Extract the [x, y] coordinate from the center of the cell holding the provided text.  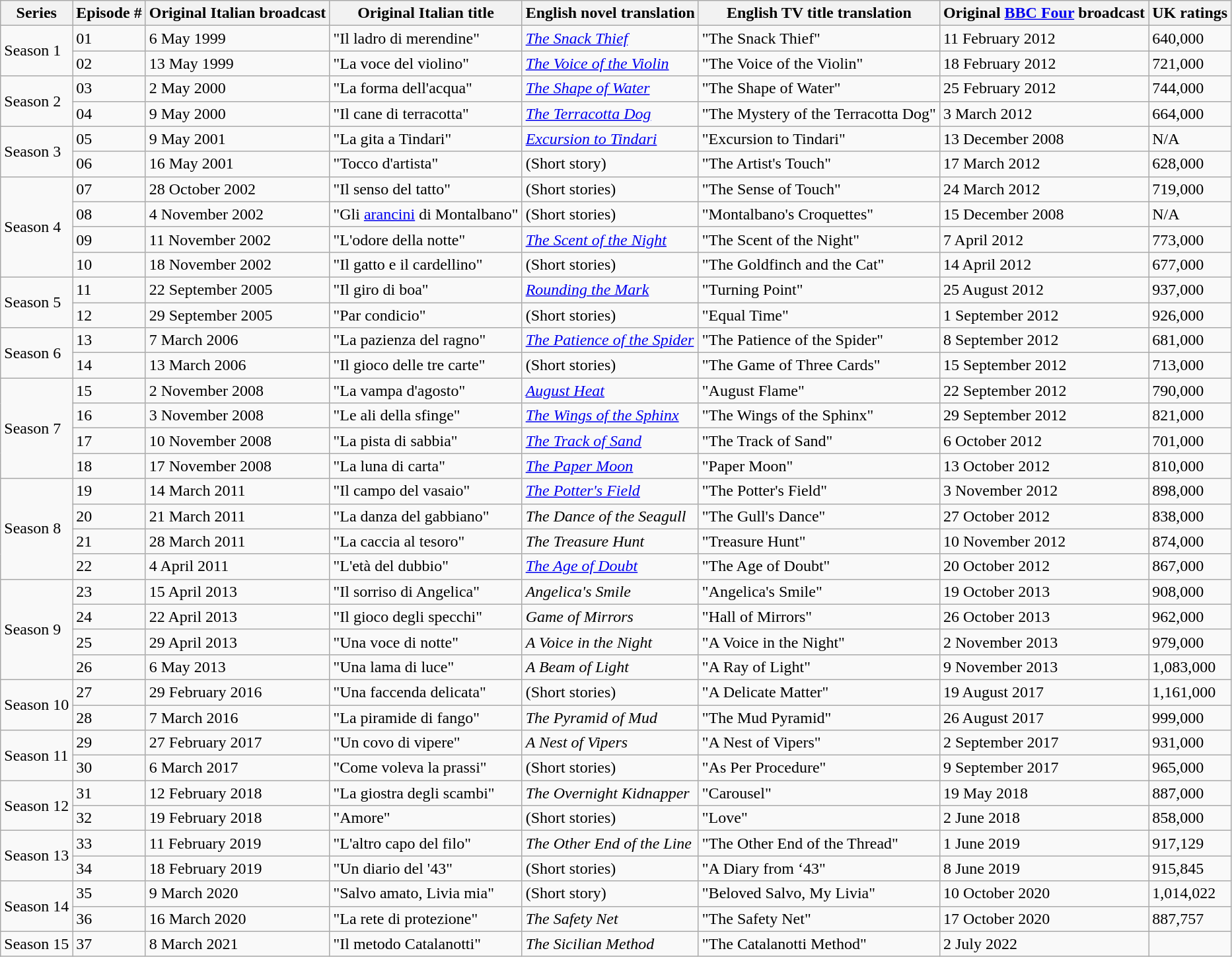
701,000 [1190, 441]
28 October 2002 [238, 189]
"Treasure Hunt" [819, 541]
4 November 2002 [238, 214]
867,000 [1190, 566]
8 September 2012 [1044, 340]
35 [109, 894]
The Track of Sand [610, 441]
"The Sense of Touch" [819, 189]
12 [109, 315]
874,000 [1190, 541]
"Una lama di luce" [425, 667]
"La gita a Tindari" [425, 139]
13 May 1999 [238, 63]
10 November 2012 [1044, 541]
664,000 [1190, 114]
"The Track of Sand" [819, 441]
"August Flame" [819, 391]
32 [109, 818]
"The Goldfinch and the Cat" [819, 264]
Season 5 [37, 302]
8 June 2019 [1044, 868]
19 August 2017 [1044, 692]
"The Scent of the Night" [819, 239]
"La luna di carta" [425, 466]
26 October 2013 [1044, 617]
"The Mystery of the Terracotta Dog" [819, 114]
"Il giro di boa" [425, 289]
"Turning Point" [819, 289]
2 June 2018 [1044, 818]
"Love" [819, 818]
3 March 2012 [1044, 114]
08 [109, 214]
14 [109, 365]
34 [109, 868]
937,000 [1190, 289]
37 [109, 944]
22 September 2005 [238, 289]
6 March 2017 [238, 768]
26 August 2017 [1044, 717]
3 November 2008 [238, 416]
810,000 [1190, 466]
838,000 [1190, 516]
Season 9 [37, 629]
628,000 [1190, 164]
"Excursion to Tindari" [819, 139]
25 [109, 642]
The Pyramid of Mud [610, 717]
965,000 [1190, 768]
Angelica's Smile [610, 592]
7 March 2006 [238, 340]
25 August 2012 [1044, 289]
The Terracotta Dog [610, 114]
1,161,000 [1190, 692]
"La forma dell'acqua" [425, 89]
"The Mud Pyramid" [819, 717]
"A Ray of Light" [819, 667]
"Come voleva la prassi" [425, 768]
10 [109, 264]
10 November 2008 [238, 441]
13 [109, 340]
The Treasure Hunt [610, 541]
"Gli arancini di Montalbano" [425, 214]
"A Nest of Vipers" [819, 743]
"Il senso del tatto" [425, 189]
8 March 2021 [238, 944]
773,000 [1190, 239]
28 March 2011 [238, 541]
06 [109, 164]
Rounding the Mark [610, 289]
03 [109, 89]
28 [109, 717]
719,000 [1190, 189]
"Un diario del '43" [425, 868]
"Salvo amato, Livia mia" [425, 894]
36 [109, 919]
"Montalbano's Croquettes" [819, 214]
962,000 [1190, 617]
"La piramide di fango" [425, 717]
"L'altro capo del filo" [425, 843]
17 November 2008 [238, 466]
"Equal Time" [819, 315]
"L'età del dubbio" [425, 566]
"The Shape of Water" [819, 89]
21 [109, 541]
821,000 [1190, 416]
16 [109, 416]
887,757 [1190, 919]
"La pista di sabbia" [425, 441]
27 [109, 692]
11 February 2012 [1044, 38]
2 May 2000 [238, 89]
19 October 2013 [1044, 592]
The Paper Moon [610, 466]
2 July 2022 [1044, 944]
A Voice in the Night [610, 642]
790,000 [1190, 391]
2 November 2008 [238, 391]
19 May 2018 [1044, 793]
17 [109, 441]
7 April 2012 [1044, 239]
The Age of Doubt [610, 566]
"The Age of Doubt" [819, 566]
English novel translation [610, 13]
915,845 [1190, 868]
16 May 2001 [238, 164]
Excursion to Tindari [610, 139]
"La voce del violino" [425, 63]
999,000 [1190, 717]
The Dance of the Seagull [610, 516]
"A Voice in the Night" [819, 642]
"The Other End of the Thread" [819, 843]
The Shape of Water [610, 89]
15 December 2008 [1044, 214]
The Overnight Kidnapper [610, 793]
09 [109, 239]
"The Potter's Field" [819, 491]
"Il ladro di merendine" [425, 38]
24 March 2012 [1044, 189]
917,129 [1190, 843]
18 November 2002 [238, 264]
Episode # [109, 13]
721,000 [1190, 63]
1,014,022 [1190, 894]
931,000 [1190, 743]
26 [109, 667]
9 March 2020 [238, 894]
9 May 2000 [238, 114]
"Il gioco degli specchi" [425, 617]
11 November 2002 [238, 239]
"The Safety Net" [819, 919]
Original Italian broadcast [238, 13]
2 September 2017 [1044, 743]
"La pazienza del ragno" [425, 340]
29 [109, 743]
August Heat [610, 391]
15 April 2013 [238, 592]
21 March 2011 [238, 516]
979,000 [1190, 642]
"Il cane di terracotta" [425, 114]
"The Wings of the Sphinx" [819, 416]
25 February 2012 [1044, 89]
"Il gatto e il cardellino" [425, 264]
The Patience of the Spider [610, 340]
3 November 2012 [1044, 491]
11 [109, 289]
"Tocco d'artista" [425, 164]
27 February 2017 [238, 743]
"A Delicate Matter" [819, 692]
02 [109, 63]
29 April 2013 [238, 642]
23 [109, 592]
Season 2 [37, 101]
Season 14 [37, 906]
744,000 [1190, 89]
The Sicilian Method [610, 944]
908,000 [1190, 592]
05 [109, 139]
27 October 2012 [1044, 516]
713,000 [1190, 365]
"Beloved Salvo, My Livia" [819, 894]
"Angelica's Smile" [819, 592]
24 [109, 617]
858,000 [1190, 818]
677,000 [1190, 264]
07 [109, 189]
29 February 2016 [238, 692]
1 June 2019 [1044, 843]
Season 1 [37, 51]
7 March 2016 [238, 717]
18 February 2019 [238, 868]
31 [109, 793]
"The Artist's Touch" [819, 164]
12 February 2018 [238, 793]
"The Gull's Dance" [819, 516]
"Una faccenda delicata" [425, 692]
"Un covo di vipere" [425, 743]
640,000 [1190, 38]
887,000 [1190, 793]
The Wings of the Sphinx [610, 416]
1 September 2012 [1044, 315]
"Paper Moon" [819, 466]
Season 6 [37, 353]
"La caccia al tesoro" [425, 541]
The Snack Thief [610, 38]
681,000 [1190, 340]
Season 13 [37, 856]
30 [109, 768]
Series [37, 13]
Season 8 [37, 529]
The Other End of the Line [610, 843]
10 October 2020 [1044, 894]
Original BBC Four broadcast [1044, 13]
Season 12 [37, 806]
17 March 2012 [1044, 164]
Season 10 [37, 705]
22 April 2013 [238, 617]
Season 11 [37, 755]
17 October 2020 [1044, 919]
A Beam of Light [610, 667]
6 October 2012 [1044, 441]
14 April 2012 [1044, 264]
18 February 2012 [1044, 63]
1,083,000 [1190, 667]
"The Game of Three Cards" [819, 365]
2 November 2013 [1044, 642]
Season 3 [37, 151]
16 March 2020 [238, 919]
20 [109, 516]
"Le ali della sfinge" [425, 416]
19 [109, 491]
The Scent of the Night [610, 239]
22 September 2012 [1044, 391]
926,000 [1190, 315]
"As Per Procedure" [819, 768]
"La giostra degli scambi" [425, 793]
9 November 2013 [1044, 667]
18 [109, 466]
11 February 2019 [238, 843]
6 May 1999 [238, 38]
Original Italian title [425, 13]
English TV title translation [819, 13]
"A Diary from ‘43" [819, 868]
19 February 2018 [238, 818]
Game of Mirrors [610, 617]
Season 15 [37, 944]
Season 7 [37, 428]
9 September 2017 [1044, 768]
6 May 2013 [238, 667]
04 [109, 114]
13 March 2006 [238, 365]
"Par condicio" [425, 315]
"Hall of Mirrors" [819, 617]
"Il sorriso di Angelica" [425, 592]
29 September 2012 [1044, 416]
14 March 2011 [238, 491]
29 September 2005 [238, 315]
"L'odore della notte" [425, 239]
15 [109, 391]
UK ratings [1190, 13]
13 December 2008 [1044, 139]
"Il metodo Catalanotti" [425, 944]
"La rete di protezione" [425, 919]
"The Catalanotti Method" [819, 944]
33 [109, 843]
"La vampa d'agosto" [425, 391]
13 October 2012 [1044, 466]
Season 4 [37, 227]
898,000 [1190, 491]
"Carousel" [819, 793]
The Safety Net [610, 919]
The Potter's Field [610, 491]
9 May 2001 [238, 139]
"The Voice of the Violin" [819, 63]
22 [109, 566]
"La danza del gabbiano" [425, 516]
01 [109, 38]
"The Snack Thief" [819, 38]
A Nest of Vipers [610, 743]
4 April 2011 [238, 566]
20 October 2012 [1044, 566]
The Voice of the Violin [610, 63]
"Una voce di notte" [425, 642]
"Il campo del vasaio" [425, 491]
"The Patience of the Spider" [819, 340]
"Il gioco delle tre carte" [425, 365]
15 September 2012 [1044, 365]
"Amore" [425, 818]
